Output the [X, Y] coordinate of the center of the cell containing the given text.  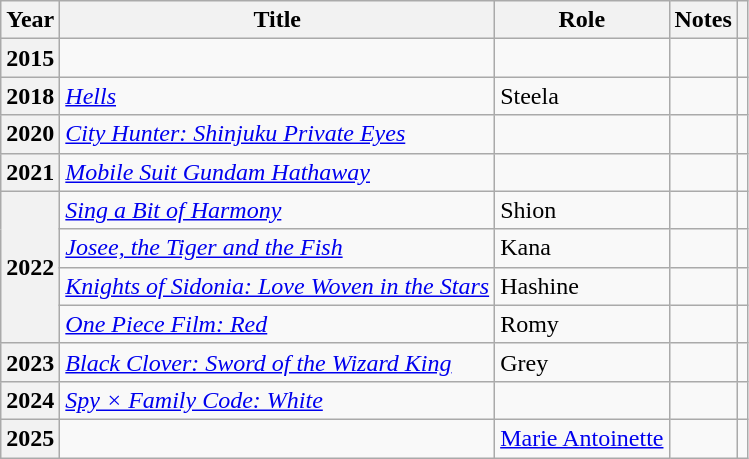
Spy × Family Code: White [278, 400]
Black Clover: Sword of the Wizard King [278, 362]
Grey [582, 362]
2018 [30, 96]
Title [278, 20]
Knights of Sidonia: Love Woven in the Stars [278, 286]
Josee, the Tiger and the Fish [278, 248]
Mobile Suit Gundam Hathaway [278, 172]
Year [30, 20]
2022 [30, 267]
2024 [30, 400]
Steela [582, 96]
Kana [582, 248]
2023 [30, 362]
City Hunter: Shinjuku Private Eyes [278, 134]
One Piece Film: Red [278, 324]
Marie Antoinette [582, 438]
2021 [30, 172]
2015 [30, 58]
Role [582, 20]
Notes [703, 20]
2020 [30, 134]
Hashine [582, 286]
Shion [582, 210]
Romy [582, 324]
Hells [278, 96]
Sing a Bit of Harmony [278, 210]
2025 [30, 438]
